Locate the cell with the specified text and output its [X, Y] center coordinate. 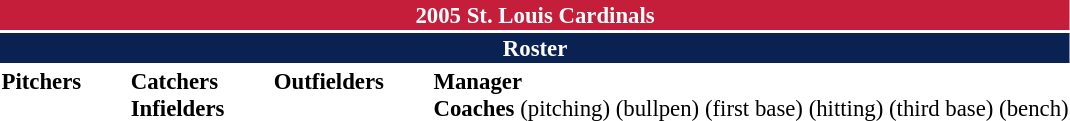
Roster [535, 48]
2005 St. Louis Cardinals [535, 15]
